Provide the [x, y] coordinate of the cell's center where the given text is located.  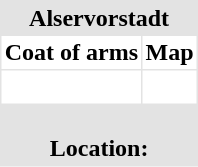
Location: [100, 135]
Map [169, 52]
Alservorstadt [100, 18]
Coat of arms [72, 52]
